Identify which cell holds the provided text, then report its [x, y] central coordinate. 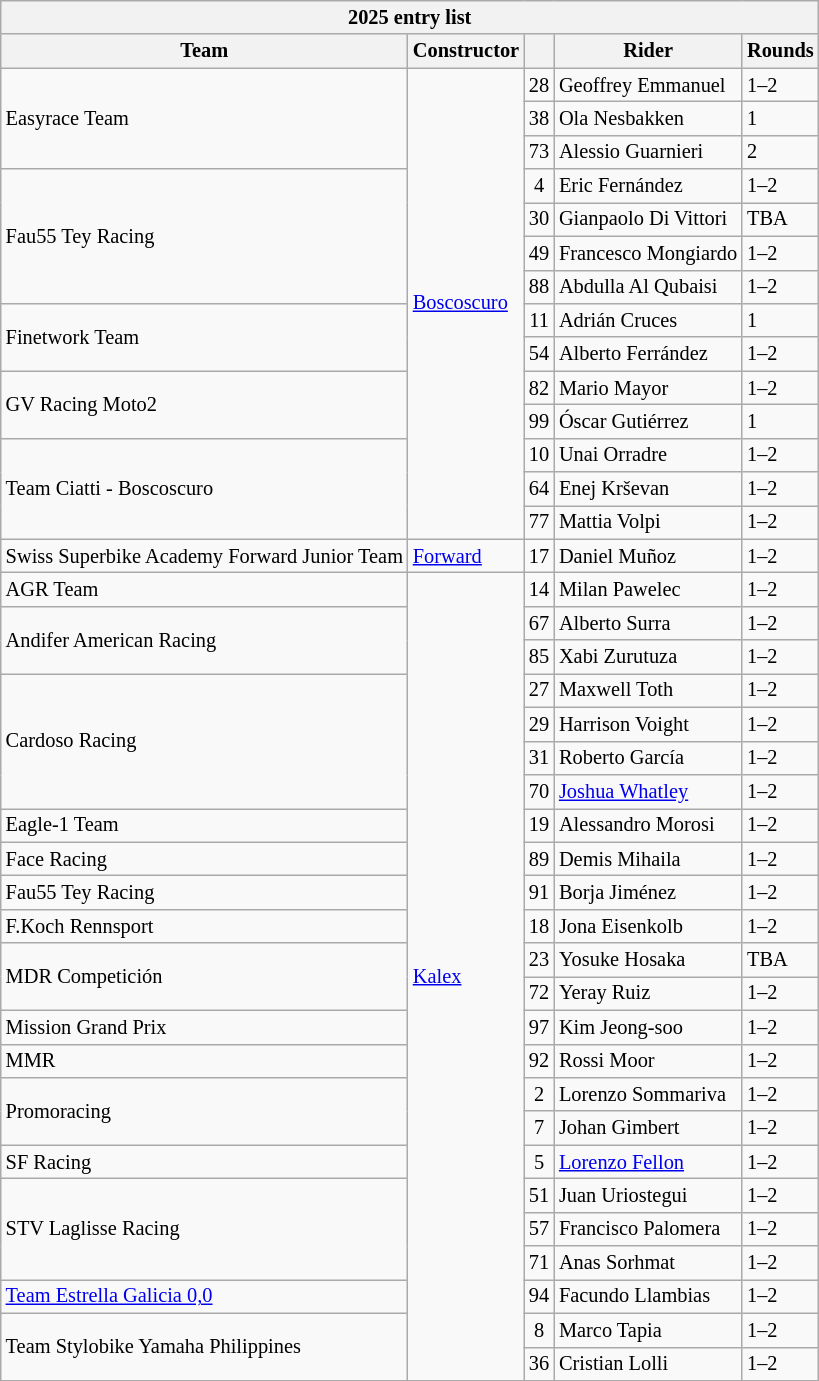
97 [539, 1027]
38 [539, 118]
Forward [466, 556]
27 [539, 690]
14 [539, 589]
11 [539, 320]
57 [539, 1229]
Team Ciatti - Boscoscuro [204, 488]
Team Estrella Galicia 0,0 [204, 1296]
71 [539, 1263]
10 [539, 455]
Francesco Mongiardo [648, 253]
Adrián Cruces [648, 320]
GV Racing Moto2 [204, 404]
64 [539, 489]
Milan Pawelec [648, 589]
Francisco Palomera [648, 1229]
Gianpaolo Di Vittori [648, 219]
Eagle-1 Team [204, 825]
Rounds [780, 51]
17 [539, 556]
51 [539, 1195]
Roberto García [648, 758]
Borja Jiménez [648, 892]
Óscar Gutiérrez [648, 421]
Andifer American Racing [204, 640]
29 [539, 724]
Anas Sorhmat [648, 1263]
Kalex [466, 976]
91 [539, 892]
36 [539, 1364]
85 [539, 657]
Swiss Superbike Academy Forward Junior Team [204, 556]
Alberto Ferrández [648, 354]
Yosuke Hosaka [648, 960]
82 [539, 388]
99 [539, 421]
AGR Team [204, 589]
73 [539, 152]
Lorenzo Fellon [648, 1162]
Cristian Lolli [648, 1364]
Team Stylobike Yamaha Philippines [204, 1346]
Juan Uriostegui [648, 1195]
Mario Mayor [648, 388]
Lorenzo Sommariva [648, 1094]
Facundo Llambias [648, 1296]
Yeray Ruiz [648, 993]
Promoracing [204, 1110]
Easyrace Team [204, 118]
Joshua Whatley [648, 791]
94 [539, 1296]
Alessandro Morosi [648, 825]
70 [539, 791]
28 [539, 85]
92 [539, 1061]
Alberto Surra [648, 623]
31 [539, 758]
5 [539, 1162]
30 [539, 219]
77 [539, 522]
4 [539, 186]
STV Laglisse Racing [204, 1228]
Unai Orradre [648, 455]
Mission Grand Prix [204, 1027]
Demis Mihaila [648, 859]
Maxwell Toth [648, 690]
Abdulla Al Qubaisi [648, 287]
7 [539, 1128]
23 [539, 960]
Boscoscuro [466, 304]
F.Koch Rennsport [204, 926]
54 [539, 354]
Daniel Muñoz [648, 556]
MMR [204, 1061]
Xabi Zurutuza [648, 657]
Marco Tapia [648, 1330]
72 [539, 993]
67 [539, 623]
Kim Jeong-soo [648, 1027]
Eric Fernández [648, 186]
MDR Competición [204, 976]
Face Racing [204, 859]
19 [539, 825]
Geoffrey Emmanuel [648, 85]
Johan Gimbert [648, 1128]
89 [539, 859]
Rossi Moor [648, 1061]
SF Racing [204, 1162]
49 [539, 253]
Constructor [466, 51]
88 [539, 287]
Harrison Voight [648, 724]
18 [539, 926]
Ola Nesbakken [648, 118]
Finetwork Team [204, 336]
Alessio Guarnieri [648, 152]
Cardoso Racing [204, 740]
Enej Krševan [648, 489]
Mattia Volpi [648, 522]
2025 entry list [410, 17]
Jona Eisenkolb [648, 926]
8 [539, 1330]
Rider [648, 51]
Team [204, 51]
